Return [X, Y] of the center of cell containing provided text 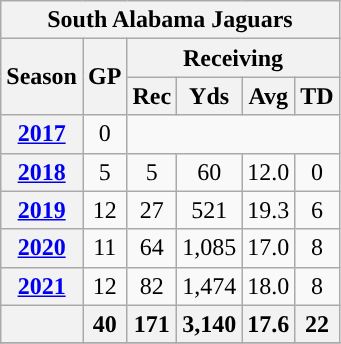
TD [317, 96]
Avg [268, 96]
GP [104, 77]
3,140 [210, 324]
Yds [210, 96]
60 [210, 172]
Season [42, 77]
17.6 [268, 324]
171 [152, 324]
11 [104, 248]
40 [104, 324]
18.0 [268, 286]
521 [210, 210]
64 [152, 248]
17.0 [268, 248]
22 [317, 324]
Rec [152, 96]
2020 [42, 248]
South Alabama Jaguars [170, 20]
12.0 [268, 172]
1,474 [210, 286]
2019 [42, 210]
27 [152, 210]
19.3 [268, 210]
Receiving [233, 58]
6 [317, 210]
82 [152, 286]
2017 [42, 134]
2021 [42, 286]
1,085 [210, 248]
2018 [42, 172]
